Provide the (x, y) coordinate of the cell's center where the given text is located.  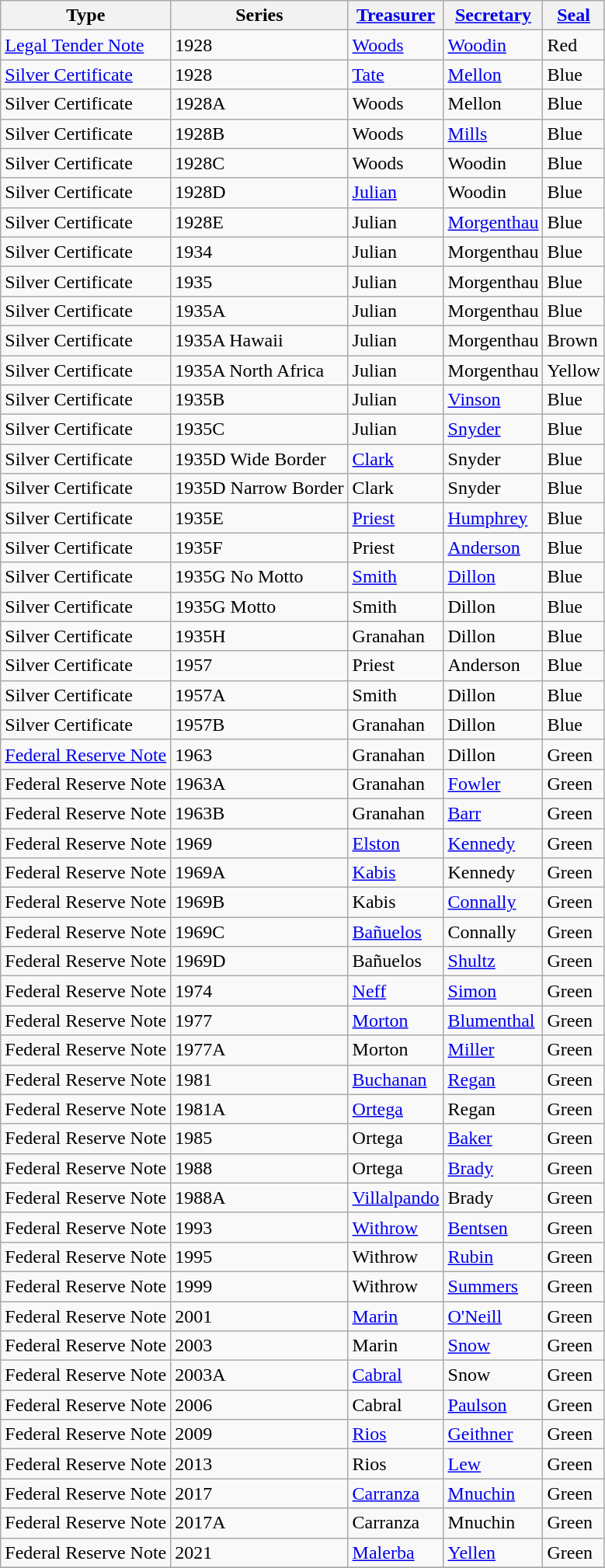
Bentsen (493, 1227)
Barr (493, 813)
Geithner (493, 1434)
1935A (259, 311)
Buchanan (396, 1080)
1963 (259, 754)
Blumenthal (493, 1020)
2003 (259, 1346)
Seal (573, 16)
Elston (396, 843)
Series (259, 16)
1995 (259, 1257)
1934 (259, 252)
1988 (259, 1168)
1935C (259, 429)
2021 (259, 1552)
1988A (259, 1198)
Mills (493, 134)
Tate (396, 75)
Neff (396, 991)
1928D (259, 193)
Yellow (573, 370)
1969A (259, 873)
Simon (493, 991)
2013 (259, 1464)
Villalpando (396, 1198)
1977 (259, 1020)
1985 (259, 1139)
Lew (493, 1464)
1935H (259, 636)
1935B (259, 400)
O'Neill (493, 1316)
Fowler (493, 784)
1969 (259, 843)
1928C (259, 163)
1935F (259, 548)
1957 (259, 666)
Type (85, 16)
1969B (259, 902)
1974 (259, 991)
1981 (259, 1080)
1928A (259, 104)
1928B (259, 134)
1935E (259, 518)
1981A (259, 1109)
1999 (259, 1286)
Legal Tender Note (85, 45)
1935G No Motto (259, 577)
1935D Wide Border (259, 459)
1977A (259, 1050)
Brown (573, 340)
Humphrey (493, 518)
Miller (493, 1050)
1969D (259, 961)
2006 (259, 1405)
Rubin (493, 1257)
1928E (259, 222)
2001 (259, 1316)
2017 (259, 1493)
1969C (259, 932)
1963A (259, 784)
1935A North Africa (259, 370)
1935G Motto (259, 607)
Treasurer (396, 16)
2017A (259, 1523)
1935A Hawaii (259, 340)
2003A (259, 1375)
1935D Narrow Border (259, 488)
Baker (493, 1139)
Paulson (493, 1405)
Red (573, 45)
1957A (259, 695)
Shultz (493, 961)
2009 (259, 1434)
Secretary (493, 16)
1963B (259, 813)
Summers (493, 1286)
Malerba (396, 1552)
1957B (259, 725)
Yellen (493, 1552)
1993 (259, 1227)
Vinson (493, 400)
1935 (259, 281)
